Locate the cell with the specified text and output its (x, y) center coordinate. 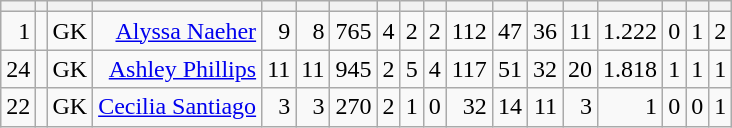
1.222 (630, 31)
9 (279, 31)
Ashley Phillips (178, 69)
1.818 (630, 69)
22 (18, 107)
51 (510, 69)
20 (580, 69)
117 (469, 69)
945 (354, 69)
14 (510, 107)
270 (354, 107)
36 (544, 31)
765 (354, 31)
Alyssa Naeher (178, 31)
24 (18, 69)
112 (469, 31)
Cecilia Santiago (178, 107)
47 (510, 31)
8 (313, 31)
5 (412, 69)
